Find where the given text appears and provide that cell's center as (x, y) coordinate. 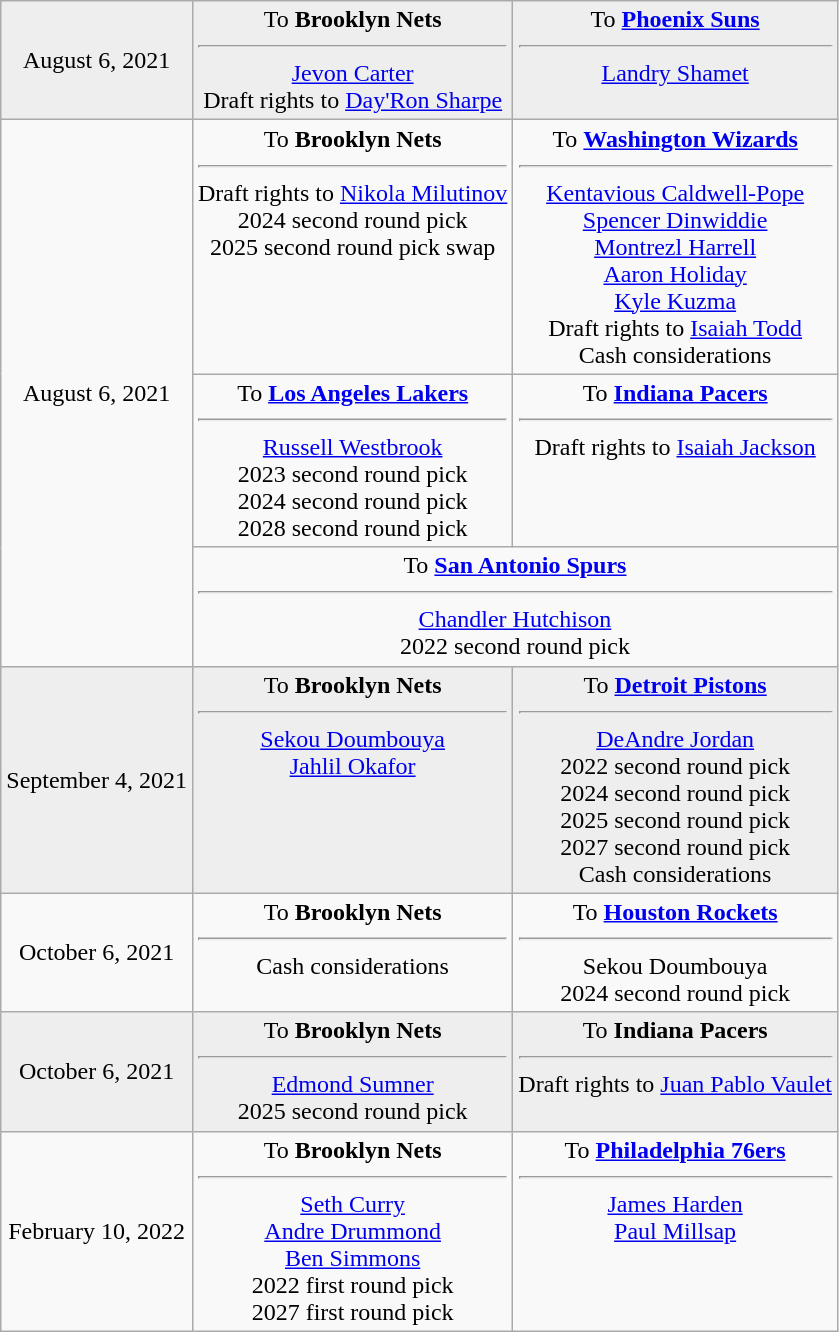
To San Antonio SpursChandler Hutchison2022 second round pick (514, 606)
February 10, 2022 (97, 1231)
To Brooklyn NetsSekou DoumbouyaJahlil Okafor (352, 780)
To Detroit PistonsDeAndre Jordan2022 second round pick2024 second round pick2025 second round pick2027 second round pickCash considerations (676, 780)
To Indiana PacersDraft rights to Juan Pablo Vaulet (676, 1072)
To Philadelphia 76ersJames HardenPaul Millsap (676, 1231)
To Los Angeles LakersRussell Westbrook2023 second round pick2024 second round pick2028 second round pick (352, 460)
To Washington WizardsKentavious Caldwell-PopeSpencer DinwiddieMontrezl HarrellAaron HolidayKyle KuzmaDraft rights to Isaiah ToddCash considerations (676, 247)
To Brooklyn NetsEdmond Sumner2025 second round pick (352, 1072)
To Brooklyn NetsJevon CarterDraft rights to Day'Ron Sharpe (352, 60)
To Phoenix SunsLandry Shamet (676, 60)
To Houston RocketsSekou Doumbouya2024 second round pick (676, 952)
To Indiana PacersDraft rights to Isaiah Jackson (676, 460)
To Brooklyn NetsDraft rights to Nikola Milutinov2024 second round pick2025 second round pick swap (352, 247)
September 4, 2021 (97, 780)
To Brooklyn NetsCash considerations (352, 952)
To Brooklyn NetsSeth CurryAndre DrummondBen Simmons2022 first round pick2027 first round pick (352, 1231)
